Determine the (x, y) coordinate at the center of the cell enclosing the given text.  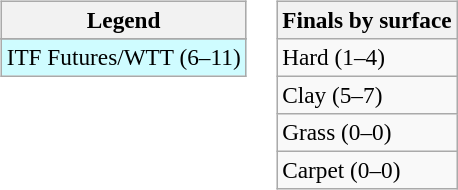
Finals by surface (367, 20)
ITF Futures/WTT (6–11) (124, 57)
Clay (5–7) (367, 95)
Hard (1–4) (367, 57)
Grass (0–0) (367, 133)
Legend (124, 20)
Carpet (0–0) (367, 171)
